Scan for the cell matching the given text and deliver its [x, y] coordinate at center. 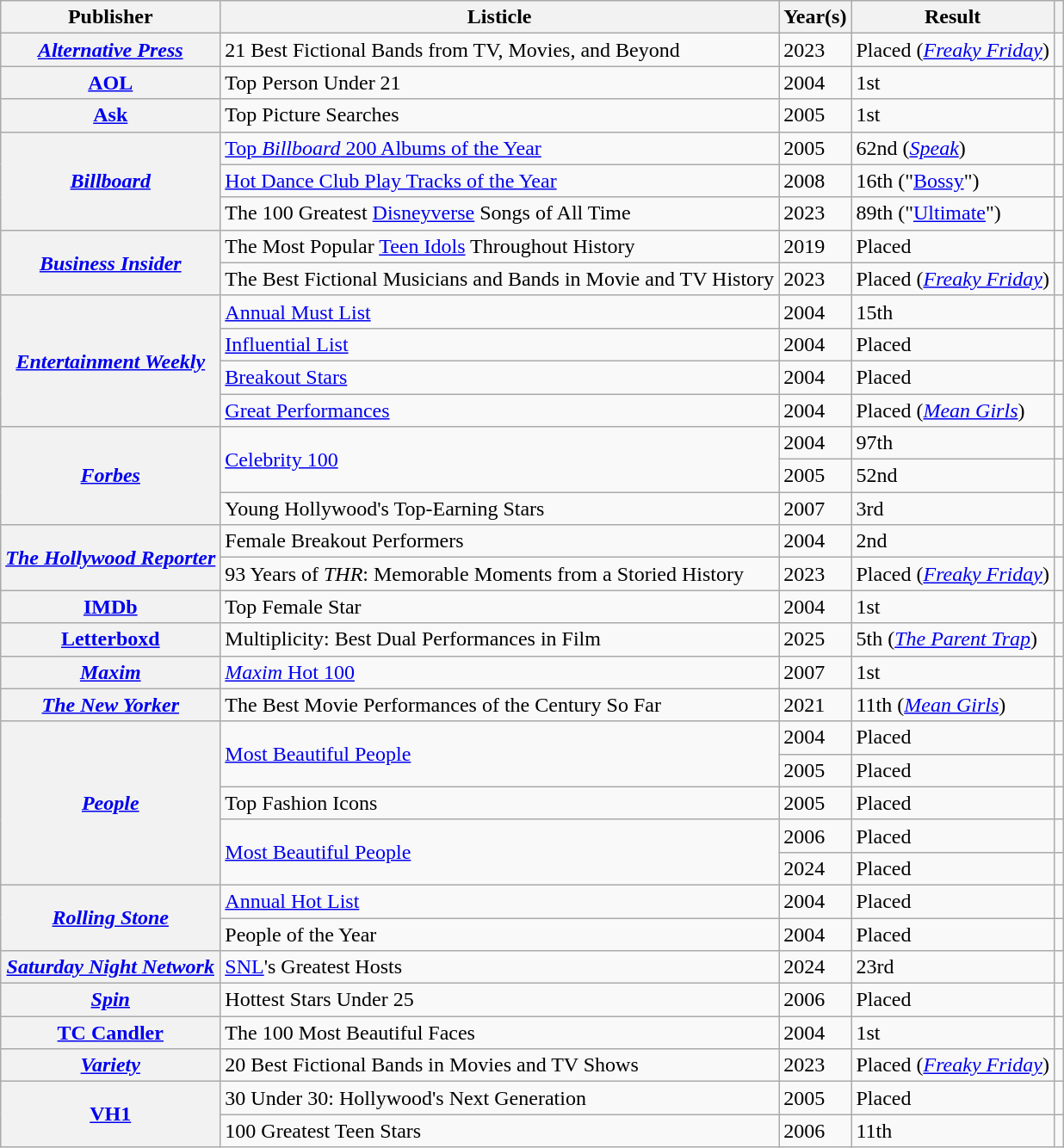
Publisher [110, 17]
Maxim [110, 672]
Top Person Under 21 [499, 83]
TC Candler [110, 1033]
5th (The Parent Trap) [952, 639]
3rd [952, 509]
IMDb [110, 607]
Top Fashion Icons [499, 803]
Hot Dance Club Play Tracks of the Year [499, 181]
AOL [110, 83]
100 Greatest Teen Stars [499, 1131]
Year(s) [815, 17]
The 100 Most Beautiful Faces [499, 1033]
People of the Year [499, 934]
52nd [952, 476]
Billboard [110, 181]
Business Insider [110, 262]
Ask [110, 115]
11th [952, 1131]
Great Performances [499, 410]
89th ("Ultimate") [952, 213]
Influential List [499, 344]
Variety [110, 1065]
Entertainment Weekly [110, 361]
Hottest Stars Under 25 [499, 1000]
2nd [952, 541]
2008 [815, 181]
Top Female Star [499, 607]
97th [952, 443]
Placed (Mean Girls) [952, 410]
Spin [110, 1000]
16th ("Bossy") [952, 181]
The Best Fictional Musicians and Bands in Movie and TV History [499, 279]
The Most Popular Teen Idols Throughout History [499, 246]
Rolling Stone [110, 917]
Female Breakout Performers [499, 541]
20 Best Fictional Bands in Movies and TV Shows [499, 1065]
Top Picture Searches [499, 115]
Multiplicity: Best Dual Performances in Film [499, 639]
11th (Mean Girls) [952, 705]
Celebrity 100 [499, 460]
2025 [815, 639]
62nd (Speak) [952, 148]
21 Best Fictional Bands from TV, Movies, and Beyond [499, 50]
Listicle [499, 17]
People [110, 803]
Top Billboard 200 Albums of the Year [499, 148]
Young Hollywood's Top-Earning Stars [499, 509]
2021 [815, 705]
The New Yorker [110, 705]
Saturday Night Network [110, 967]
The 100 Greatest Disneyverse Songs of All Time [499, 213]
Annual Hot List [499, 901]
The Hollywood Reporter [110, 558]
Result [952, 17]
30 Under 30: Hollywood's Next Generation [499, 1098]
Alternative Press [110, 50]
The Best Movie Performances of the Century So Far [499, 705]
Annual Must List [499, 312]
VH1 [110, 1114]
SNL's Greatest Hosts [499, 967]
Breakout Stars [499, 377]
15th [952, 312]
93 Years of THR: Memorable Moments from a Storied History [499, 574]
23rd [952, 967]
Letterboxd [110, 639]
Maxim Hot 100 [499, 672]
Forbes [110, 476]
2019 [815, 246]
